Locate the cell with the specified text and output its [X, Y] center coordinate. 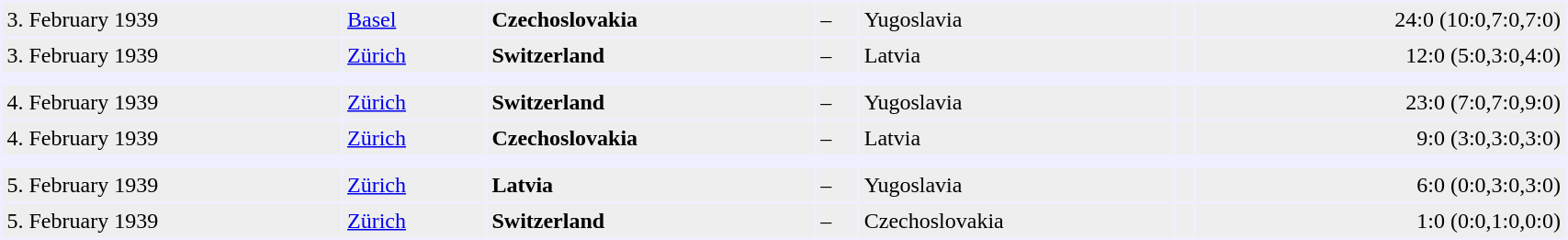
23:0 (7:0,7:0,9:0) [1380, 102]
1:0 (0:0,1:0,0:0) [1380, 221]
12:0 (5:0,3:0,4:0) [1380, 55]
24:0 (10:0,7:0,7:0) [1380, 19]
6:0 (0:0,3:0,3:0) [1380, 185]
9:0 (3:0,3:0,3:0) [1380, 138]
Basel [414, 19]
